Determine the [x, y] coordinate at the center of the cell enclosing the given text.  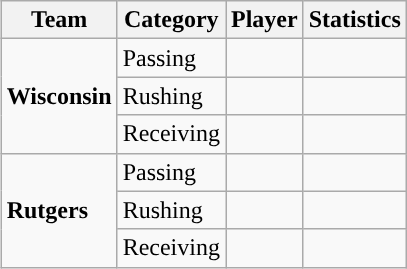
Statistics [354, 20]
Category [171, 20]
Player [265, 20]
Rutgers [59, 210]
Team [59, 20]
Wisconsin [59, 96]
